Capture the cell that displays the provided text and extract its (X, Y) central coordinate. 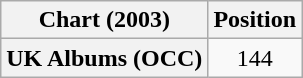
UK Albums (OCC) (104, 58)
Chart (2003) (104, 20)
Position (255, 20)
144 (255, 58)
